Return [X, Y] of the center of cell containing provided text 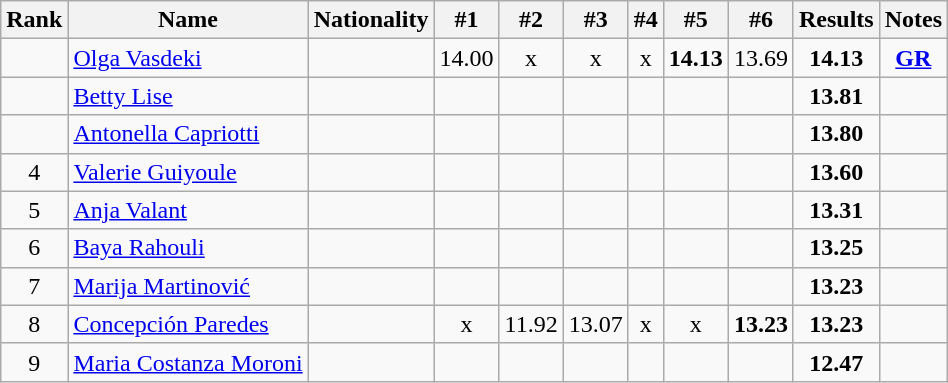
13.07 [596, 324]
13.69 [760, 58]
5 [34, 210]
Notes [913, 20]
13.31 [836, 210]
14.00 [466, 58]
13.81 [836, 96]
Marija Martinović [188, 286]
Nationality [371, 20]
Name [188, 20]
9 [34, 362]
8 [34, 324]
13.80 [836, 134]
Valerie Guiyoule [188, 172]
#1 [466, 20]
13.25 [836, 248]
Concepción Paredes [188, 324]
#6 [760, 20]
Baya Rahouli [188, 248]
#2 [531, 20]
Rank [34, 20]
Maria Costanza Moroni [188, 362]
Antonella Capriotti [188, 134]
6 [34, 248]
11.92 [531, 324]
Betty Lise [188, 96]
12.47 [836, 362]
13.60 [836, 172]
Olga Vasdeki [188, 58]
#3 [596, 20]
GR [913, 58]
#4 [646, 20]
7 [34, 286]
Anja Valant [188, 210]
#5 [696, 20]
4 [34, 172]
Results [836, 20]
